Search for the cell housing the specified text and yield its (x, y) center coordinate. 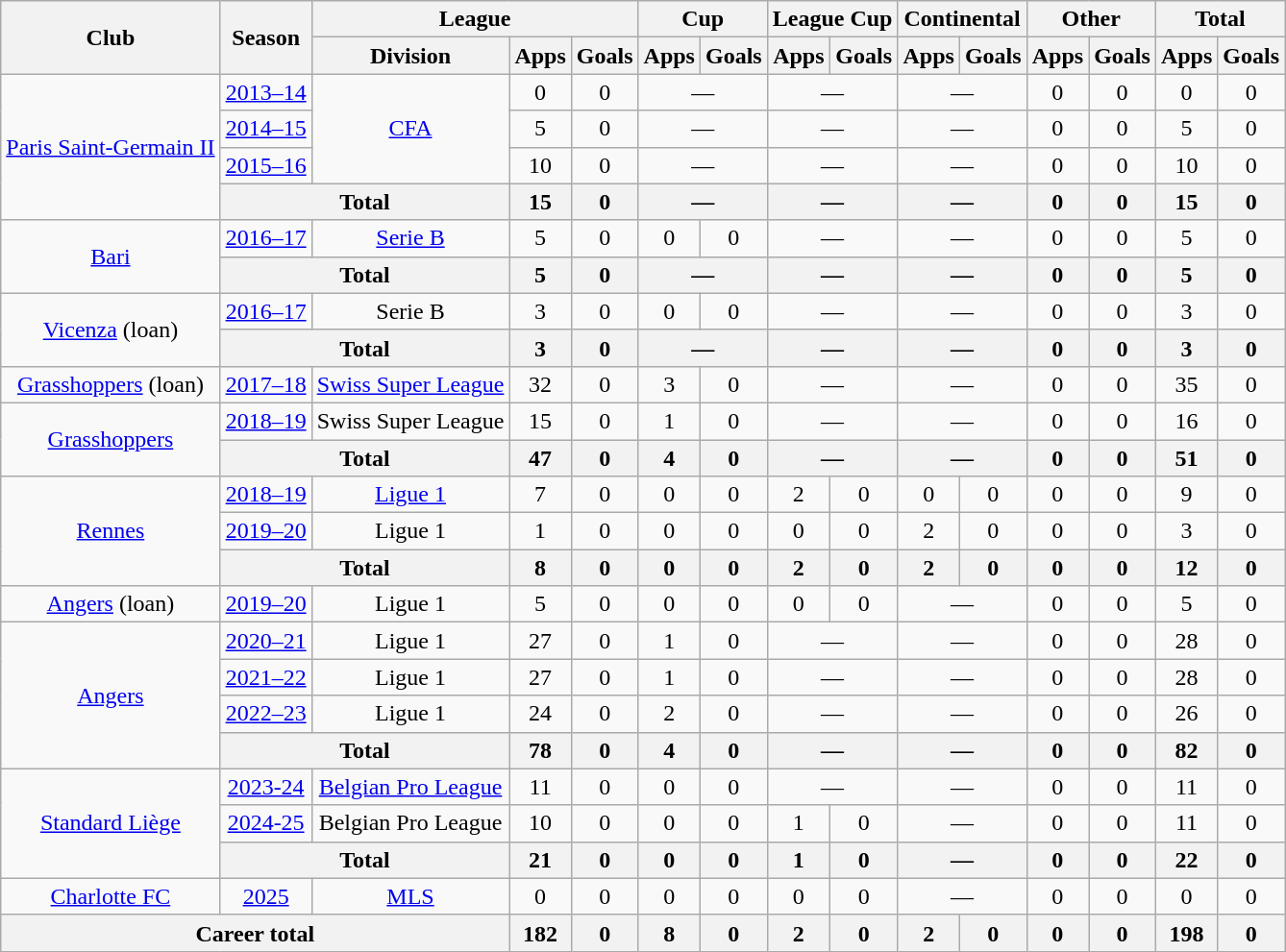
2023-24 (265, 787)
2020–21 (265, 641)
Club (111, 37)
League Cup (832, 19)
Cup (703, 19)
2022–23 (265, 714)
League (475, 19)
2014–15 (265, 129)
MLS (410, 896)
2021–22 (265, 677)
Angers (loan) (111, 604)
7 (540, 495)
Rennes (111, 531)
2015–16 (265, 165)
26 (1186, 714)
Grasshoppers (111, 439)
2024-25 (265, 823)
22 (1186, 860)
Paris Saint-Germain II (111, 147)
2013–14 (265, 92)
12 (1186, 568)
Grasshoppers (loan) (111, 384)
Charlotte FC (111, 896)
198 (1186, 933)
32 (540, 384)
35 (1186, 384)
Bari (111, 256)
2025 (265, 896)
Vicenza (loan) (111, 330)
Season (265, 37)
CFA (410, 129)
78 (540, 750)
16 (1186, 421)
9 (1186, 495)
2017–18 (265, 384)
51 (1186, 458)
47 (540, 458)
21 (540, 860)
Division (410, 56)
Continental (962, 19)
Career total (256, 933)
82 (1186, 750)
Angers (111, 696)
24 (540, 714)
Other (1091, 19)
182 (540, 933)
Standard Liège (111, 823)
